Search for the cell housing the specified text and yield its [X, Y] center coordinate. 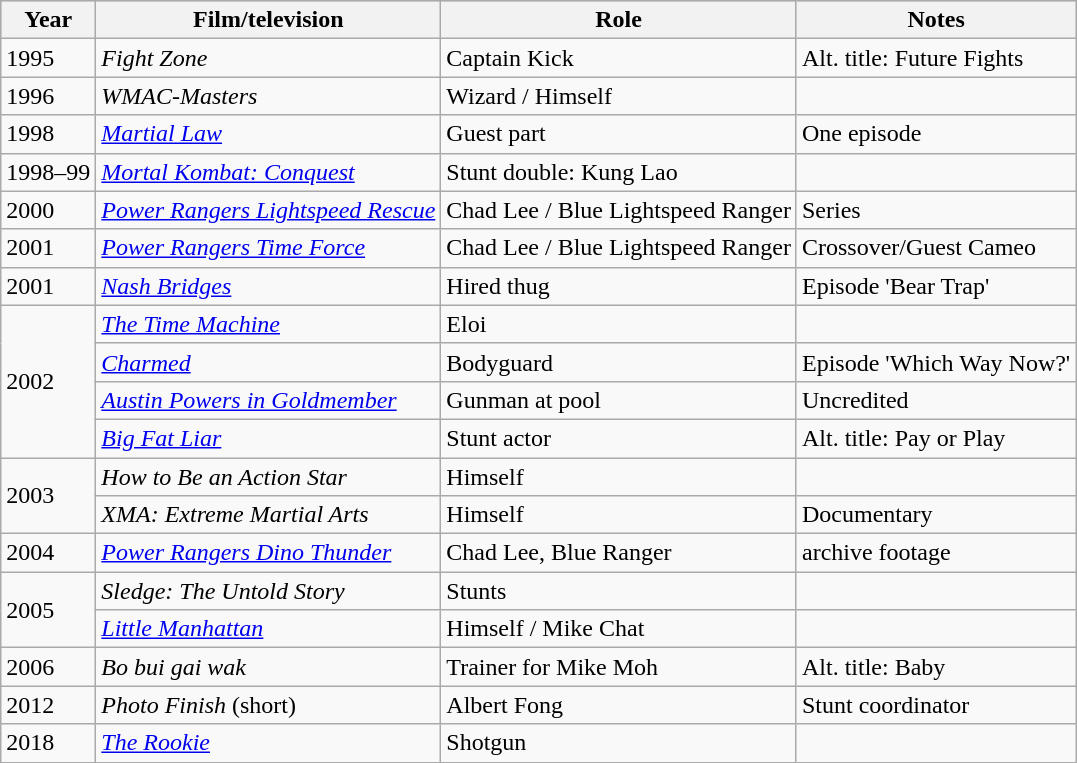
Shotgun [619, 743]
Series [936, 210]
Gunman at pool [619, 400]
The Rookie [268, 743]
The Time Machine [268, 324]
Year [48, 20]
Little Manhattan [268, 629]
Role [619, 20]
Nash Bridges [268, 286]
Stunt actor [619, 438]
archive footage [936, 553]
2005 [48, 610]
Crossover/Guest Cameo [936, 248]
Himself / Mike Chat [619, 629]
Stunt double: Kung Lao [619, 172]
Stunt coordinator [936, 705]
Hired thug [619, 286]
Power Rangers Time Force [268, 248]
Power Rangers Lightspeed Rescue [268, 210]
WMAC-Masters [268, 96]
Bodyguard [619, 362]
Eloi [619, 324]
Albert Fong [619, 705]
2006 [48, 667]
Stunts [619, 591]
Martial Law [268, 134]
2002 [48, 381]
1996 [48, 96]
2018 [48, 743]
XMA: Extreme Martial Arts [268, 515]
Mortal Kombat: Conquest [268, 172]
Chad Lee, Blue Ranger [619, 553]
Uncredited [936, 400]
Alt. title: Pay or Play [936, 438]
Trainer for Mike Moh [619, 667]
2012 [48, 705]
Episode 'Bear Trap' [936, 286]
Bo bui gai wak [268, 667]
Power Rangers Dino Thunder [268, 553]
Alt. title: Baby [936, 667]
Photo Finish (short) [268, 705]
1998 [48, 134]
Fight Zone [268, 58]
How to Be an Action Star [268, 477]
Film/television [268, 20]
Documentary [936, 515]
Guest part [619, 134]
Wizard / Himself [619, 96]
1998–99 [48, 172]
Charmed [268, 362]
2000 [48, 210]
1995 [48, 58]
Sledge: The Untold Story [268, 591]
Episode 'Which Way Now?' [936, 362]
Captain Kick [619, 58]
Austin Powers in Goldmember [268, 400]
Notes [936, 20]
Alt. title: Future Fights [936, 58]
2004 [48, 553]
One episode [936, 134]
Big Fat Liar [268, 438]
2003 [48, 496]
